Determine the [X, Y] coordinate at the center of the cell enclosing the given text.  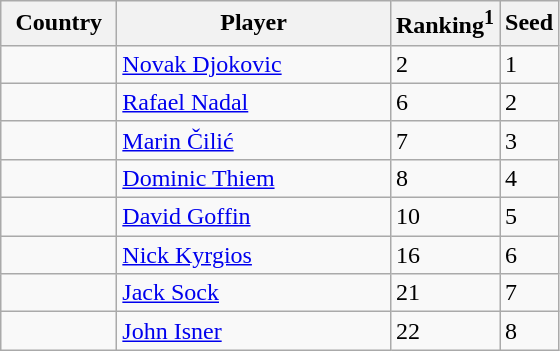
4 [530, 178]
Player [254, 24]
22 [444, 331]
10 [444, 217]
1 [530, 64]
Ranking1 [444, 24]
Rafael Nadal [254, 102]
Dominic Thiem [254, 178]
Jack Sock [254, 293]
John Isner [254, 331]
16 [444, 255]
21 [444, 293]
Seed [530, 24]
Novak Djokovic [254, 64]
Country [59, 24]
3 [530, 140]
Marin Čilić [254, 140]
David Goffin [254, 217]
Nick Kyrgios [254, 255]
5 [530, 217]
